For the text-containing cell, return its midpoint in (X, Y) coordinate format. 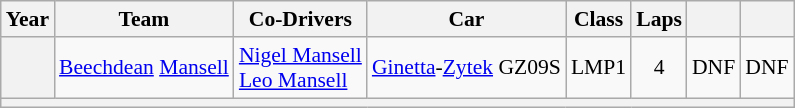
Co-Drivers (300, 19)
Class (598, 19)
Beechdean Mansell (144, 68)
Laps (659, 19)
Year (28, 19)
Car (466, 19)
Ginetta-Zytek GZ09S (466, 68)
4 (659, 68)
Nigel Mansell Leo Mansell (300, 68)
Team (144, 19)
LMP1 (598, 68)
